Pinpoint the cell where the given text exists, returning its (x, y) midpoint coordinate. 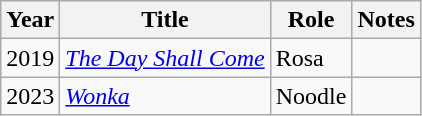
The Day Shall Come (165, 58)
Rosa (311, 58)
Wonka (165, 96)
Title (165, 20)
Year (30, 20)
2019 (30, 58)
Noodle (311, 96)
Notes (386, 20)
2023 (30, 96)
Role (311, 20)
